Search for the cell housing the specified text and yield its (X, Y) center coordinate. 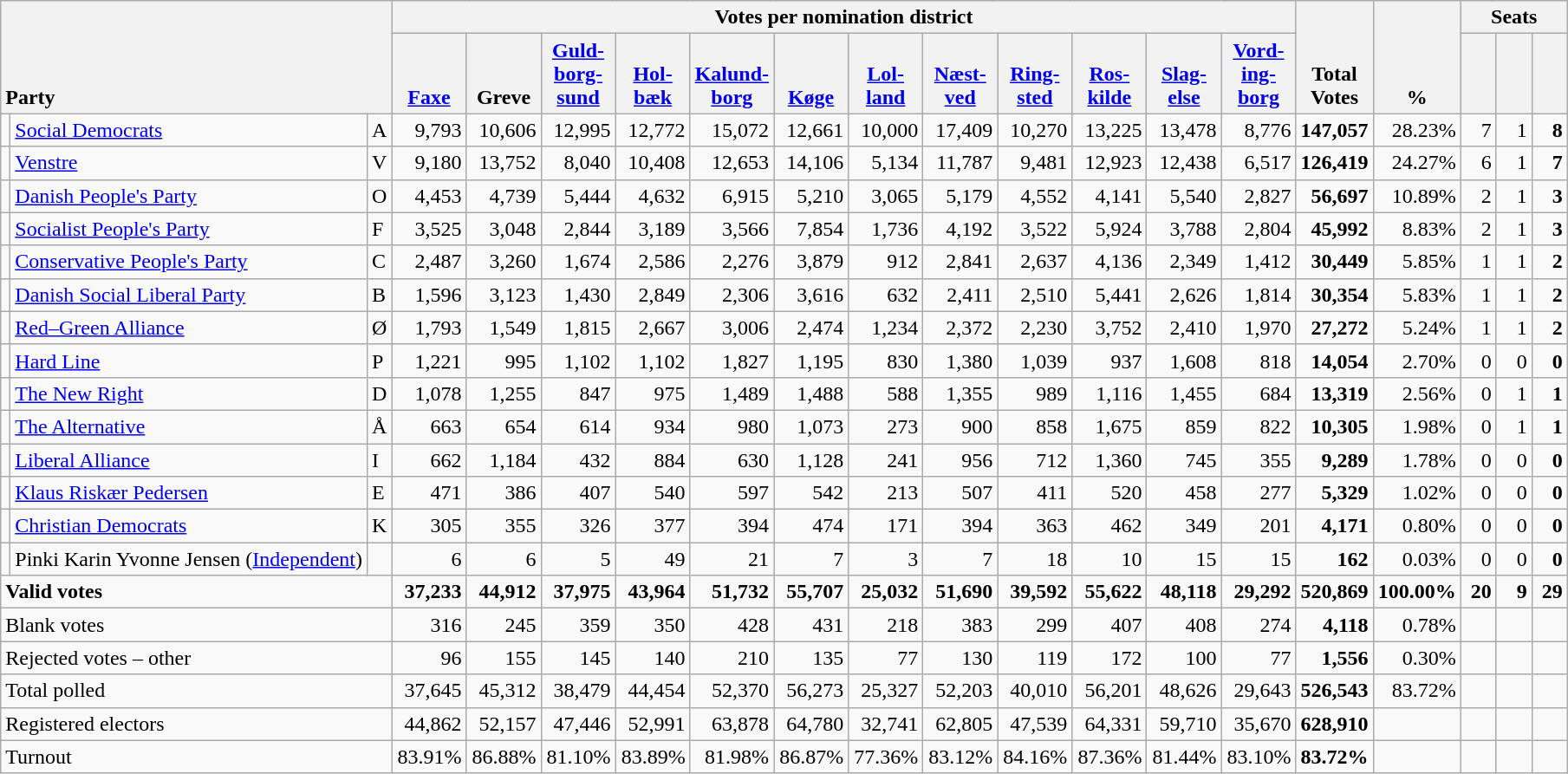
520,869 (1335, 592)
Pinki Karin Yvonne Jensen (Independent) (189, 559)
10 (1109, 559)
Red–Green Alliance (189, 328)
428 (732, 625)
2,372 (960, 328)
83.89% (653, 757)
2,804 (1259, 229)
1,489 (732, 394)
F (379, 229)
40,010 (1035, 691)
29,292 (1259, 592)
1,221 (429, 361)
44,454 (653, 691)
349 (1184, 526)
273 (886, 426)
245 (504, 625)
10,606 (504, 130)
Rejected votes – other (196, 658)
614 (578, 426)
Å (379, 426)
3,123 (504, 295)
37,645 (429, 691)
14,054 (1335, 361)
520 (1109, 493)
2,474 (811, 328)
9,289 (1335, 460)
87.36% (1109, 757)
Total polled (196, 691)
431 (811, 625)
2,410 (1184, 328)
588 (886, 394)
51,690 (960, 592)
56,201 (1109, 691)
Christian Democrats (189, 526)
830 (886, 361)
12,438 (1184, 163)
274 (1259, 625)
201 (1259, 526)
37,233 (429, 592)
86.88% (504, 757)
471 (429, 493)
% (1416, 57)
5,179 (960, 196)
540 (653, 493)
3,522 (1035, 229)
52,203 (960, 691)
662 (429, 460)
3,048 (504, 229)
432 (578, 460)
81.98% (732, 757)
822 (1259, 426)
305 (429, 526)
316 (429, 625)
147,057 (1335, 130)
Party (196, 57)
55,707 (811, 592)
Danish Social Liberal Party (189, 295)
1,195 (811, 361)
145 (578, 658)
30,449 (1335, 262)
Hol- bæk (653, 74)
241 (886, 460)
3,065 (886, 196)
9,481 (1035, 163)
858 (1035, 426)
81.10% (578, 757)
5,134 (886, 163)
12,995 (578, 130)
45,312 (504, 691)
12,772 (653, 130)
Blank votes (196, 625)
1,970 (1259, 328)
2.70% (1416, 361)
Conservative People's Party (189, 262)
1.78% (1416, 460)
2,844 (578, 229)
Hard Line (189, 361)
1,184 (504, 460)
44,912 (504, 592)
140 (653, 658)
Danish People's Party (189, 196)
77.36% (886, 757)
43,964 (653, 592)
4,739 (504, 196)
1,355 (960, 394)
I (379, 460)
2,637 (1035, 262)
980 (732, 426)
4,552 (1035, 196)
1,793 (429, 328)
542 (811, 493)
632 (886, 295)
1,556 (1335, 658)
35,670 (1259, 724)
15,072 (732, 130)
21 (732, 559)
408 (1184, 625)
507 (960, 493)
The Alternative (189, 426)
25,327 (886, 691)
1,675 (1109, 426)
Socialist People's Party (189, 229)
2,827 (1259, 196)
1,078 (429, 394)
3,752 (1109, 328)
884 (653, 460)
386 (504, 493)
3,189 (653, 229)
1,455 (1184, 394)
Registered electors (196, 724)
1,815 (578, 328)
11,787 (960, 163)
8,776 (1259, 130)
Slag- else (1184, 74)
171 (886, 526)
2.56% (1416, 394)
1,073 (811, 426)
14,106 (811, 163)
12,923 (1109, 163)
2,349 (1184, 262)
4,171 (1335, 526)
934 (653, 426)
597 (732, 493)
32,741 (886, 724)
39,592 (1035, 592)
630 (732, 460)
Ring- sted (1035, 74)
745 (1184, 460)
359 (578, 625)
56,697 (1335, 196)
172 (1109, 658)
4,192 (960, 229)
162 (1335, 559)
628,910 (1335, 724)
5 (578, 559)
13,478 (1184, 130)
1,430 (578, 295)
9 (1513, 592)
1,608 (1184, 361)
1,488 (811, 394)
411 (1035, 493)
859 (1184, 426)
18 (1035, 559)
1,596 (429, 295)
975 (653, 394)
4,136 (1109, 262)
5,924 (1109, 229)
2,411 (960, 295)
V (379, 163)
Vord- ing- borg (1259, 74)
Greve (504, 74)
1,128 (811, 460)
989 (1035, 394)
C (379, 262)
45,992 (1335, 229)
20 (1479, 592)
3,788 (1184, 229)
377 (653, 526)
83.10% (1259, 757)
10,270 (1035, 130)
937 (1109, 361)
100.00% (1416, 592)
83.91% (429, 757)
3,525 (429, 229)
1.98% (1416, 426)
5.24% (1416, 328)
474 (811, 526)
6,517 (1259, 163)
44,862 (429, 724)
2,276 (732, 262)
Næst- ved (960, 74)
63,878 (732, 724)
Faxe (429, 74)
2,626 (1184, 295)
52,370 (732, 691)
59,710 (1184, 724)
13,319 (1335, 394)
13,225 (1109, 130)
B (379, 295)
5,441 (1109, 295)
363 (1035, 526)
47,539 (1035, 724)
Turnout (196, 757)
8 (1550, 130)
1,814 (1259, 295)
0.03% (1416, 559)
130 (960, 658)
Social Democrats (189, 130)
2,586 (653, 262)
9,180 (429, 163)
12,661 (811, 130)
995 (504, 361)
3,616 (811, 295)
52,157 (504, 724)
383 (960, 625)
10,408 (653, 163)
24.27% (1416, 163)
5.83% (1416, 295)
83.12% (960, 757)
5,329 (1335, 493)
155 (504, 658)
O (379, 196)
25,032 (886, 592)
Liberal Alliance (189, 460)
5,210 (811, 196)
48,626 (1184, 691)
299 (1035, 625)
28.23% (1416, 130)
Total Votes (1335, 57)
10,305 (1335, 426)
2,849 (653, 295)
81.44% (1184, 757)
84.16% (1035, 757)
2,841 (960, 262)
277 (1259, 493)
2,230 (1035, 328)
30,354 (1335, 295)
29 (1550, 592)
17,409 (960, 130)
900 (960, 426)
5,444 (578, 196)
12,653 (732, 163)
52,991 (653, 724)
47,446 (578, 724)
4,118 (1335, 625)
4,632 (653, 196)
2,667 (653, 328)
96 (429, 658)
1,674 (578, 262)
The New Right (189, 394)
1,116 (1109, 394)
51,732 (732, 592)
0.30% (1416, 658)
956 (960, 460)
2,487 (429, 262)
64,780 (811, 724)
29,643 (1259, 691)
135 (811, 658)
1,412 (1259, 262)
119 (1035, 658)
1,827 (732, 361)
1,255 (504, 394)
3,006 (732, 328)
213 (886, 493)
8,040 (578, 163)
5.85% (1416, 262)
38,479 (578, 691)
3,879 (811, 262)
818 (1259, 361)
218 (886, 625)
8.83% (1416, 229)
E (379, 493)
684 (1259, 394)
847 (578, 394)
5,540 (1184, 196)
462 (1109, 526)
1.02% (1416, 493)
Ø (379, 328)
62,805 (960, 724)
126,419 (1335, 163)
100 (1184, 658)
13,752 (504, 163)
Valid votes (196, 592)
1,736 (886, 229)
Køge (811, 74)
1,380 (960, 361)
Ros- kilde (1109, 74)
712 (1035, 460)
4,453 (429, 196)
86.87% (811, 757)
48,118 (1184, 592)
350 (653, 625)
Guld- borg- sund (578, 74)
1,234 (886, 328)
Venstre (189, 163)
2,306 (732, 295)
458 (1184, 493)
55,622 (1109, 592)
Kalund- borg (732, 74)
3,566 (732, 229)
64,331 (1109, 724)
10,000 (886, 130)
326 (578, 526)
663 (429, 426)
2,510 (1035, 295)
37,975 (578, 592)
4,141 (1109, 196)
10.89% (1416, 196)
P (379, 361)
6,915 (732, 196)
K (379, 526)
1,549 (504, 328)
210 (732, 658)
A (379, 130)
Klaus Riskær Pedersen (189, 493)
9,793 (429, 130)
0.80% (1416, 526)
7,854 (811, 229)
Votes per nomination district (844, 17)
3,260 (504, 262)
49 (653, 559)
56,273 (811, 691)
912 (886, 262)
654 (504, 426)
Seats (1513, 17)
526,543 (1335, 691)
Lol- land (886, 74)
1,039 (1035, 361)
1,360 (1109, 460)
27,272 (1335, 328)
0.78% (1416, 625)
D (379, 394)
